Locate the cell with the specified text and output its (X, Y) center coordinate. 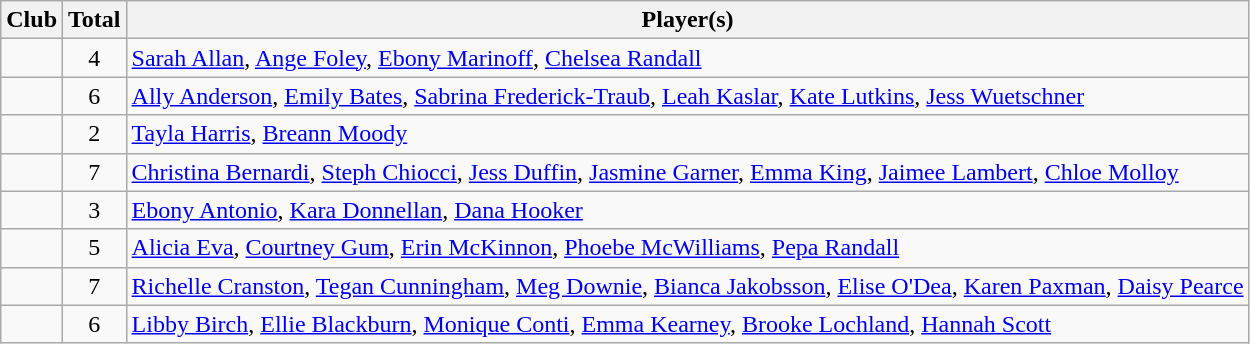
Player(s) (688, 20)
Club (32, 20)
Ebony Antonio, Kara Donnellan, Dana Hooker (688, 210)
Alicia Eva, Courtney Gum, Erin McKinnon, Phoebe McWilliams, Pepa Randall (688, 248)
Total (95, 20)
Ally Anderson, Emily Bates, Sabrina Frederick-Traub, Leah Kaslar, Kate Lutkins, Jess Wuetschner (688, 96)
Sarah Allan, Ange Foley, Ebony Marinoff, Chelsea Randall (688, 58)
Richelle Cranston, Tegan Cunningham, Meg Downie, Bianca Jakobsson, Elise O'Dea, Karen Paxman, Daisy Pearce (688, 286)
Christina Bernardi, Steph Chiocci, Jess Duffin, Jasmine Garner, Emma King, Jaimee Lambert, Chloe Molloy (688, 172)
Libby Birch, Ellie Blackburn, Monique Conti, Emma Kearney, Brooke Lochland, Hannah Scott (688, 324)
3 (95, 210)
Tayla Harris, Breann Moody (688, 134)
2 (95, 134)
5 (95, 248)
4 (95, 58)
